Output the [x, y] coordinate of the center of the cell containing the given text.  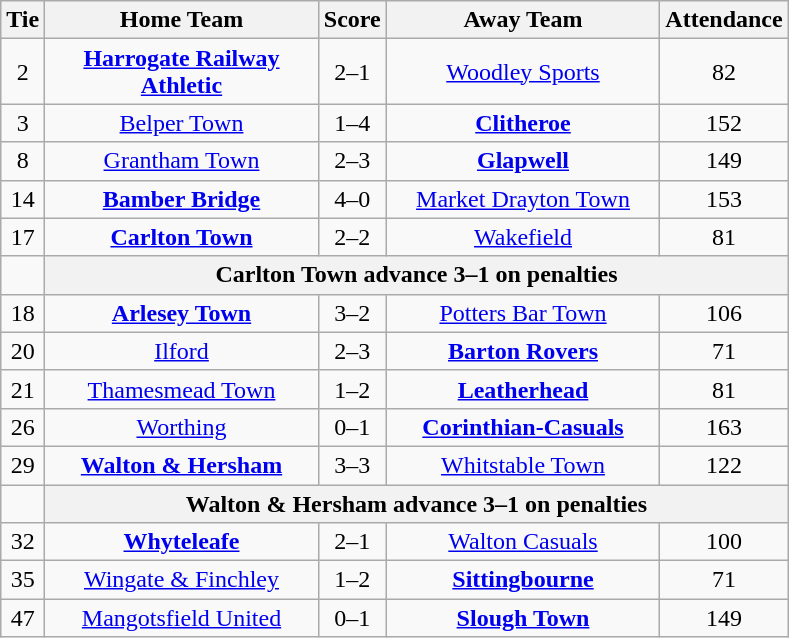
Corinthian-Casuals [523, 427]
Walton & Hersham advance 3–1 on penalties [416, 503]
122 [724, 465]
Barton Rovers [523, 351]
Worthing [182, 427]
Slough Town [523, 618]
Harrogate Railway Athletic [182, 72]
Attendance [724, 20]
Away Team [523, 20]
Tie [23, 20]
Glapwell [523, 161]
Bamber Bridge [182, 199]
Potters Bar Town [523, 313]
Sittingbourne [523, 580]
Woodley Sports [523, 72]
4–0 [352, 199]
Arlesey Town [182, 313]
Wingate & Finchley [182, 580]
26 [23, 427]
Carlton Town advance 3–1 on penalties [416, 275]
Leatherhead [523, 389]
Walton & Hersham [182, 465]
35 [23, 580]
Walton Casuals [523, 542]
3–3 [352, 465]
2 [23, 72]
8 [23, 161]
Wakefield [523, 237]
1–4 [352, 123]
32 [23, 542]
100 [724, 542]
163 [724, 427]
20 [23, 351]
Home Team [182, 20]
Market Drayton Town [523, 199]
Ilford [182, 351]
2–2 [352, 237]
29 [23, 465]
Score [352, 20]
21 [23, 389]
82 [724, 72]
Clitheroe [523, 123]
18 [23, 313]
Whyteleafe [182, 542]
106 [724, 313]
47 [23, 618]
153 [724, 199]
3–2 [352, 313]
Thamesmead Town [182, 389]
152 [724, 123]
Grantham Town [182, 161]
3 [23, 123]
Belper Town [182, 123]
Carlton Town [182, 237]
Whitstable Town [523, 465]
Mangotsfield United [182, 618]
17 [23, 237]
14 [23, 199]
